Scan for the cell matching the given text and deliver its [x, y] coordinate at center. 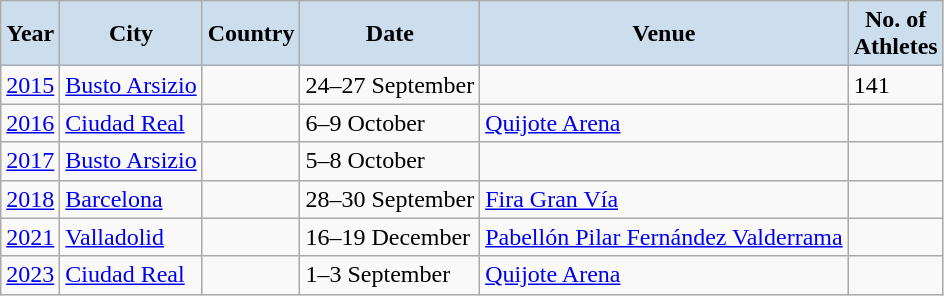
No. ofAthletes [896, 34]
Country [251, 34]
24–27 September [390, 85]
Barcelona [131, 199]
6–9 October [390, 123]
Fira Gran Vía [664, 199]
1–3 September [390, 275]
Pabellón Pilar Fernández Valderrama [664, 237]
28–30 September [390, 199]
141 [896, 85]
16–19 December [390, 237]
2018 [30, 199]
2016 [30, 123]
2021 [30, 237]
Year [30, 34]
5–8 October [390, 161]
Date [390, 34]
2017 [30, 161]
City [131, 34]
Valladolid [131, 237]
2023 [30, 275]
2015 [30, 85]
Venue [664, 34]
